Scan for the cell matching the given text and deliver its [x, y] coordinate at center. 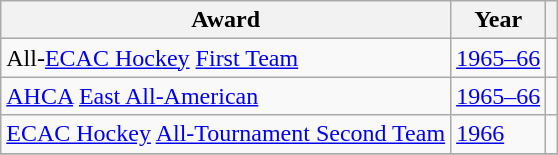
AHCA East All-American [226, 96]
ECAC Hockey All-Tournament Second Team [226, 134]
Award [226, 20]
Year [498, 20]
1966 [498, 134]
All-ECAC Hockey First Team [226, 58]
